Determine the (X, Y) coordinate at the center of the cell enclosing the given text.  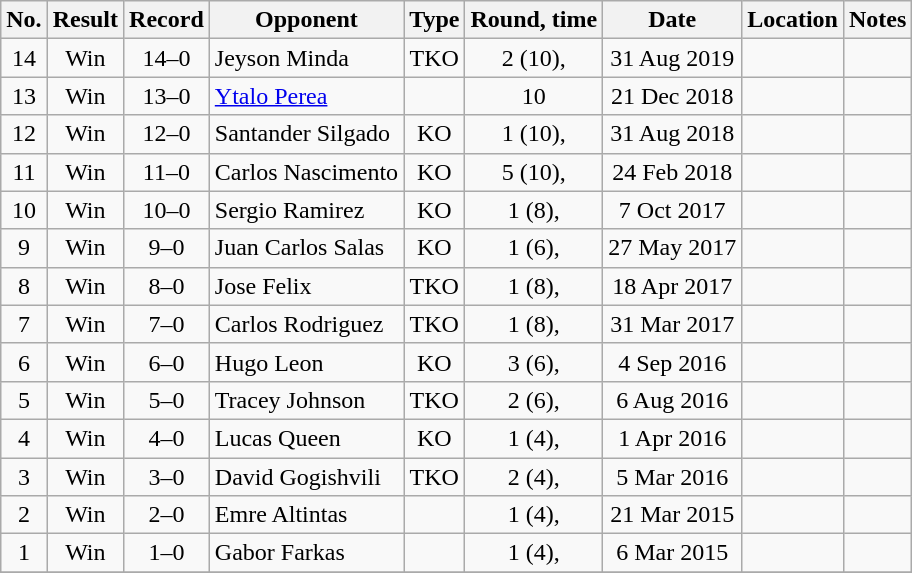
21 Dec 2018 (672, 96)
1 (24, 553)
4–0 (167, 438)
Jose Felix (306, 286)
Round, time (534, 20)
5–0 (167, 400)
6–0 (167, 362)
31 Mar 2017 (672, 324)
Carlos Rodriguez (306, 324)
Jeyson Minda (306, 58)
Opponent (306, 20)
Type (434, 20)
Gabor Farkas (306, 553)
31 Aug 2019 (672, 58)
2 (10), (534, 58)
3 (6), (534, 362)
5 (10), (534, 172)
14–0 (167, 58)
Result (85, 20)
Emre Altintas (306, 515)
5 Mar 2016 (672, 477)
14 (24, 58)
2–0 (167, 515)
No. (24, 20)
Hugo Leon (306, 362)
7 (24, 324)
1 (6), (534, 248)
Sergio Ramirez (306, 210)
4 Sep 2016 (672, 362)
Juan Carlos Salas (306, 248)
7 Oct 2017 (672, 210)
2 (24, 515)
2 (6), (534, 400)
2 (4), (534, 477)
9 (24, 248)
21 Mar 2015 (672, 515)
13 (24, 96)
24 Feb 2018 (672, 172)
13–0 (167, 96)
David Gogishvili (306, 477)
11 (24, 172)
Record (167, 20)
Lucas Queen (306, 438)
7–0 (167, 324)
Notes (877, 20)
5 (24, 400)
10–0 (167, 210)
31 Aug 2018 (672, 134)
18 Apr 2017 (672, 286)
12–0 (167, 134)
4 (24, 438)
3–0 (167, 477)
11–0 (167, 172)
1 (10), (534, 134)
12 (24, 134)
Date (672, 20)
8–0 (167, 286)
Ytalo Perea (306, 96)
8 (24, 286)
1 Apr 2016 (672, 438)
3 (24, 477)
1–0 (167, 553)
Carlos Nascimento (306, 172)
6 Aug 2016 (672, 400)
Location (793, 20)
Santander Silgado (306, 134)
6 Mar 2015 (672, 553)
6 (24, 362)
27 May 2017 (672, 248)
9–0 (167, 248)
Tracey Johnson (306, 400)
